For the text-containing cell, return its midpoint in (X, Y) coordinate format. 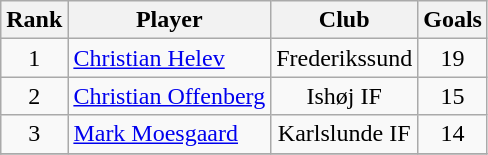
Player (170, 20)
1 (34, 58)
15 (453, 96)
2 (34, 96)
Ishøj IF (344, 96)
Goals (453, 20)
14 (453, 134)
Christian Offenberg (170, 96)
19 (453, 58)
Rank (34, 20)
Frederikssund (344, 58)
Karlslunde IF (344, 134)
3 (34, 134)
Mark Moesgaard (170, 134)
Club (344, 20)
Christian Helev (170, 58)
